Capture the cell that displays the provided text and extract its [x, y] central coordinate. 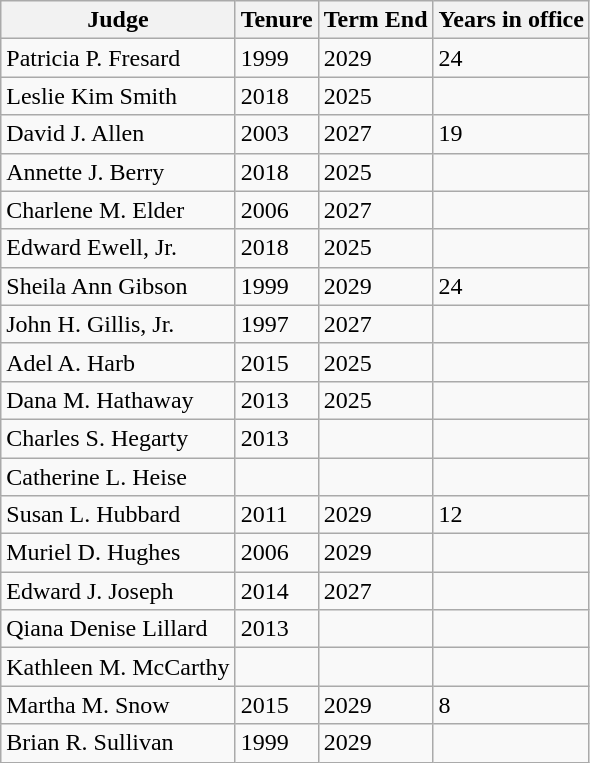
Sheila Ann Gibson [118, 286]
Adel A. Harb [118, 362]
Term End [376, 20]
2003 [276, 134]
Years in office [511, 20]
Catherine L. Heise [118, 477]
Brian R. Sullivan [118, 743]
Patricia P. Fresard [118, 58]
Muriel D. Hughes [118, 553]
Martha M. Snow [118, 705]
1997 [276, 324]
Susan L. Hubbard [118, 515]
John H. Gillis, Jr. [118, 324]
8 [511, 705]
Annette J. Berry [118, 172]
2011 [276, 515]
Kathleen M. McCarthy [118, 667]
2014 [276, 591]
12 [511, 515]
Judge [118, 20]
19 [511, 134]
David J. Allen [118, 134]
Charlene M. Elder [118, 210]
Tenure [276, 20]
Leslie Kim Smith [118, 96]
Dana M. Hathaway [118, 400]
Edward Ewell, Jr. [118, 248]
Qiana Denise Lillard [118, 629]
Charles S. Hegarty [118, 438]
Edward J. Joseph [118, 591]
